Scan for the cell matching the given text and deliver its [x, y] coordinate at center. 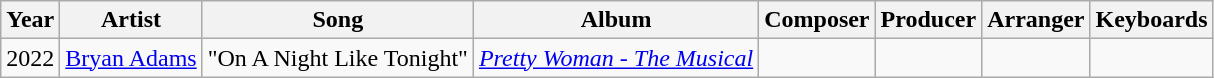
Producer [928, 20]
Year [30, 20]
Keyboards [1152, 20]
2022 [30, 58]
Bryan Adams [131, 58]
Arranger [1036, 20]
Album [616, 20]
Composer [817, 20]
"On A Night Like Tonight" [338, 58]
Artist [131, 20]
Pretty Woman - The Musical [616, 58]
Song [338, 20]
